Extract the (X, Y) coordinate from the center of the cell holding the provided text.  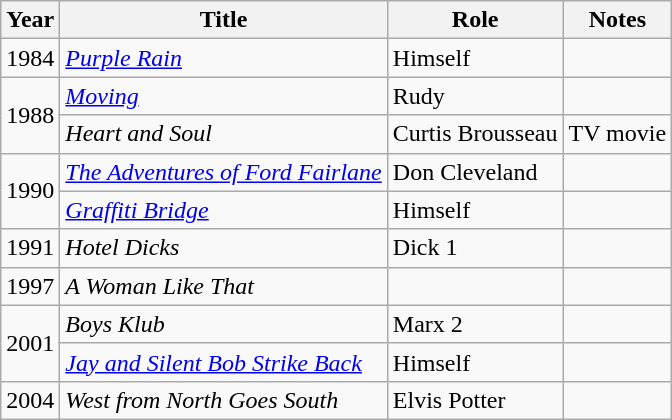
Notes (618, 20)
Title (224, 20)
1990 (30, 191)
Don Cleveland (475, 172)
Role (475, 20)
Moving (224, 96)
1984 (30, 58)
TV movie (618, 134)
The Adventures of Ford Fairlane (224, 172)
A Woman Like That (224, 286)
Hotel Dicks (224, 248)
Purple Rain (224, 58)
Curtis Brousseau (475, 134)
Graffiti Bridge (224, 210)
1988 (30, 115)
2001 (30, 343)
1997 (30, 286)
Year (30, 20)
Boys Klub (224, 324)
Rudy (475, 96)
Dick 1 (475, 248)
Heart and Soul (224, 134)
Elvis Potter (475, 400)
2004 (30, 400)
Jay and Silent Bob Strike Back (224, 362)
Marx 2 (475, 324)
1991 (30, 248)
West from North Goes South (224, 400)
